Identify which cell holds the provided text, then report its [x, y] central coordinate. 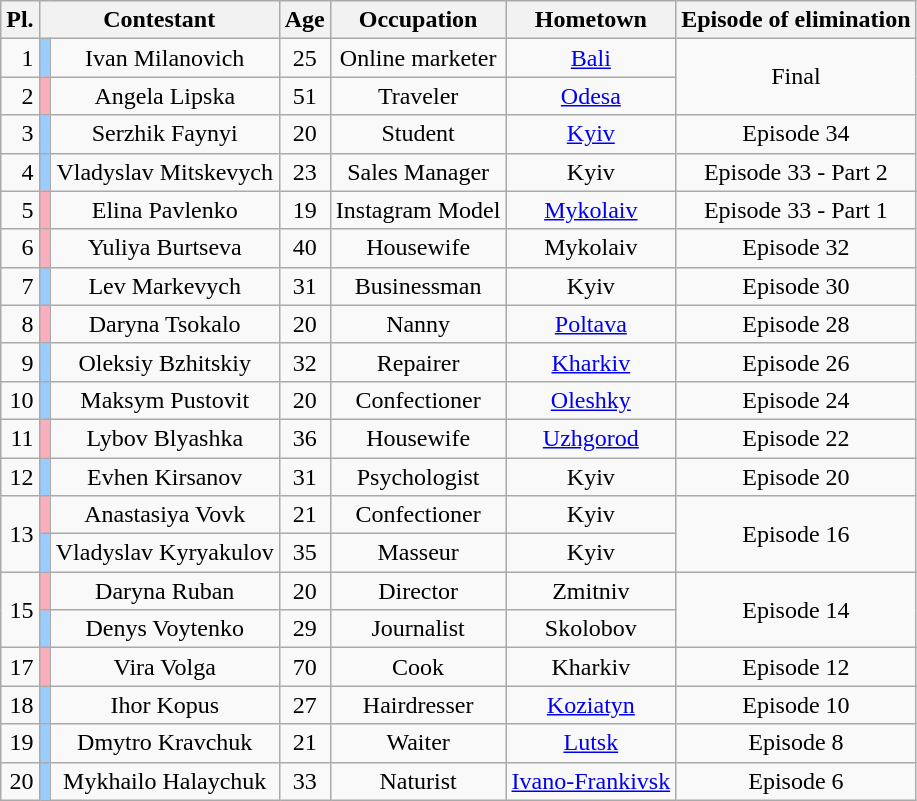
Zmitniv [591, 591]
9 [20, 362]
Serzhik Faynyi [164, 134]
Age [304, 20]
Pl. [20, 20]
Anastasiya Vovk [164, 515]
Maksym Pustovit [164, 400]
Episode 10 [796, 705]
Daryna Ruban [164, 591]
Episode of elimination [796, 20]
Ivano-Frankivsk [591, 781]
Episode 32 [796, 248]
Vladyslav Mitskevych [164, 172]
Psychologist [418, 477]
Hometown [591, 20]
Vira Volga [164, 667]
13 [20, 534]
Evhen Kirsanov [164, 477]
Daryna Tsokalo [164, 324]
4 [20, 172]
8 [20, 324]
Director [418, 591]
Contestant [159, 20]
Episode 26 [796, 362]
Lybov Blyashka [164, 438]
Oleksiy Bzhitskiy [164, 362]
Vladyslav Kyryakulov [164, 553]
Journalist [418, 629]
Hairdresser [418, 705]
2 [20, 96]
Nanny [418, 324]
70 [304, 667]
Episode 22 [796, 438]
Ihor Kopus [164, 705]
7 [20, 286]
Poltava [591, 324]
Koziatyn [591, 705]
Oleshky [591, 400]
Denys Voytenko [164, 629]
Odesa [591, 96]
Repairer [418, 362]
Cook [418, 667]
25 [304, 58]
Episode 33 - Part 1 [796, 210]
Episode 12 [796, 667]
Student [418, 134]
29 [304, 629]
Episode 8 [796, 743]
Episode 30 [796, 286]
Occupation [418, 20]
36 [304, 438]
Elina Pavlenko [164, 210]
Sales Manager [418, 172]
Episode 6 [796, 781]
Lutsk [591, 743]
Yuliya Burtseva [164, 248]
51 [304, 96]
11 [20, 438]
Episode 33 - Part 2 [796, 172]
Businessman [418, 286]
3 [20, 134]
Angela Lipska [164, 96]
40 [304, 248]
15 [20, 610]
Uzhgorod [591, 438]
Episode 34 [796, 134]
Online marketer [418, 58]
32 [304, 362]
1 [20, 58]
18 [20, 705]
27 [304, 705]
33 [304, 781]
23 [304, 172]
Episode 24 [796, 400]
Traveler [418, 96]
Skolobov [591, 629]
Mykhailo Halaychuk [164, 781]
Episode 28 [796, 324]
10 [20, 400]
Naturist [418, 781]
12 [20, 477]
Masseur [418, 553]
17 [20, 667]
Final [796, 77]
Bali [591, 58]
Episode 20 [796, 477]
Instagram Model [418, 210]
5 [20, 210]
Waiter [418, 743]
Lev Markevych [164, 286]
Ivan Milanovich [164, 58]
Episode 16 [796, 534]
Episode 14 [796, 610]
6 [20, 248]
Dmytro Kravchuk [164, 743]
35 [304, 553]
